Return [X, Y] of the center of cell containing provided text 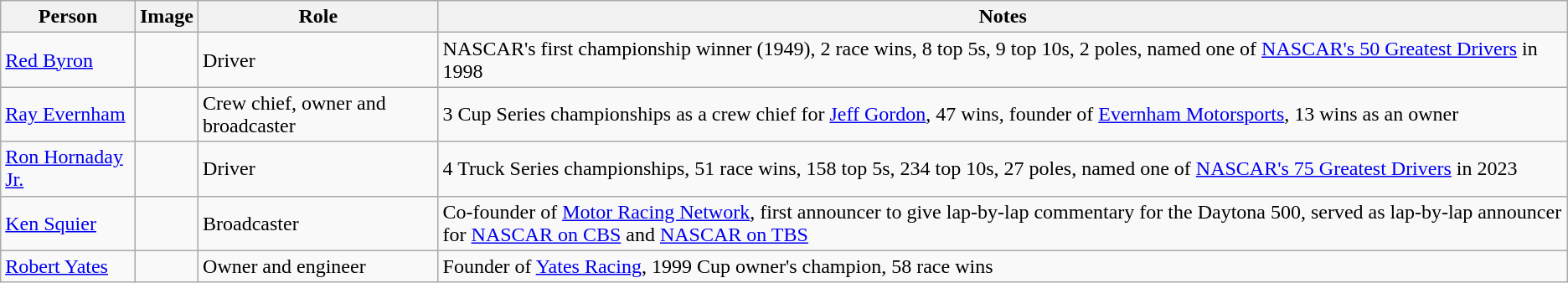
Red Byron [69, 60]
Notes [1003, 17]
3 Cup Series championships as a crew chief for Jeff Gordon, 47 wins, founder of Evernham Motorsports, 13 wins as an owner [1003, 114]
Crew chief, owner and broadcaster [318, 114]
NASCAR's first championship winner (1949), 2 race wins, 8 top 5s, 9 top 10s, 2 poles, named one of NASCAR's 50 Greatest Drivers in 1998 [1003, 60]
Ron Hornaday Jr. [69, 169]
Ray Evernham [69, 114]
Image [166, 17]
Broadcaster [318, 223]
4 Truck Series championships, 51 race wins, 158 top 5s, 234 top 10s, 27 poles, named one of NASCAR's 75 Greatest Drivers in 2023 [1003, 169]
Founder of Yates Racing, 1999 Cup owner's champion, 58 race wins [1003, 266]
Role [318, 17]
Robert Yates [69, 266]
Ken Squier [69, 223]
Person [69, 17]
Owner and engineer [318, 266]
